Extract the [x, y] coordinate from the center of the cell holding the provided text.  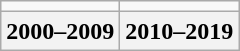
2010–2019 [180, 31]
2000–2009 [60, 31]
